Detect which cell encompasses the target text, then output its [x, y] center coordinate. 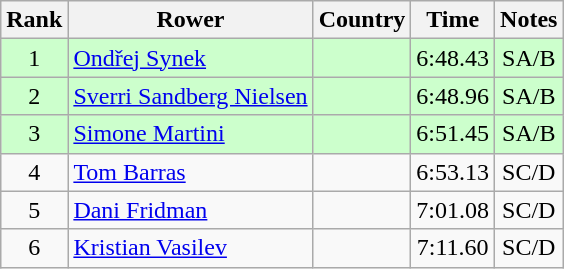
2 [34, 96]
1 [34, 58]
Rank [34, 20]
Country [362, 20]
6:48.43 [453, 58]
3 [34, 134]
Simone Martini [190, 134]
7:01.08 [453, 210]
5 [34, 210]
6 [34, 248]
Time [453, 20]
Kristian Vasilev [190, 248]
6:48.96 [453, 96]
6:51.45 [453, 134]
Dani Fridman [190, 210]
Rower [190, 20]
Tom Barras [190, 172]
6:53.13 [453, 172]
Ondřej Synek [190, 58]
7:11.60 [453, 248]
Notes [529, 20]
4 [34, 172]
Sverri Sandberg Nielsen [190, 96]
